Identify which cell holds the provided text, then report its (x, y) central coordinate. 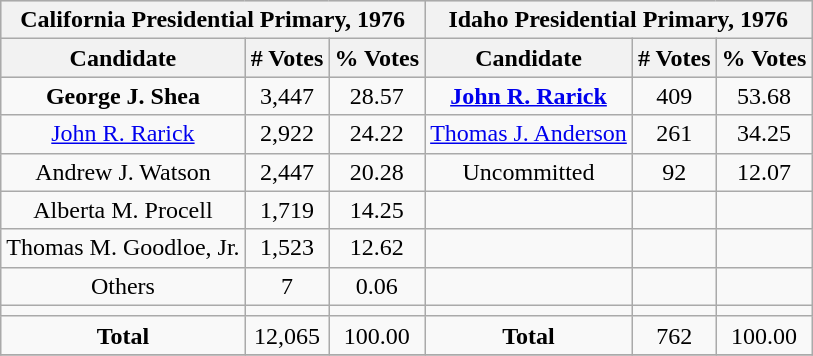
12.62 (377, 248)
2,922 (287, 134)
3,447 (287, 96)
12.07 (764, 172)
762 (674, 335)
California Presidential Primary, 1976 (213, 20)
28.57 (377, 96)
53.68 (764, 96)
409 (674, 96)
1,523 (287, 248)
Thomas J. Anderson (529, 134)
7 (287, 286)
261 (674, 134)
92 (674, 172)
24.22 (377, 134)
Alberta M. Procell (123, 210)
Others (123, 286)
Thomas M. Goodloe, Jr. (123, 248)
George J. Shea (123, 96)
Uncommitted (529, 172)
Idaho Presidential Primary, 1976 (618, 20)
12,065 (287, 335)
2,447 (287, 172)
0.06 (377, 286)
1,719 (287, 210)
20.28 (377, 172)
Andrew J. Watson (123, 172)
34.25 (764, 134)
14.25 (377, 210)
